Return [X, Y] of the center of cell containing provided text 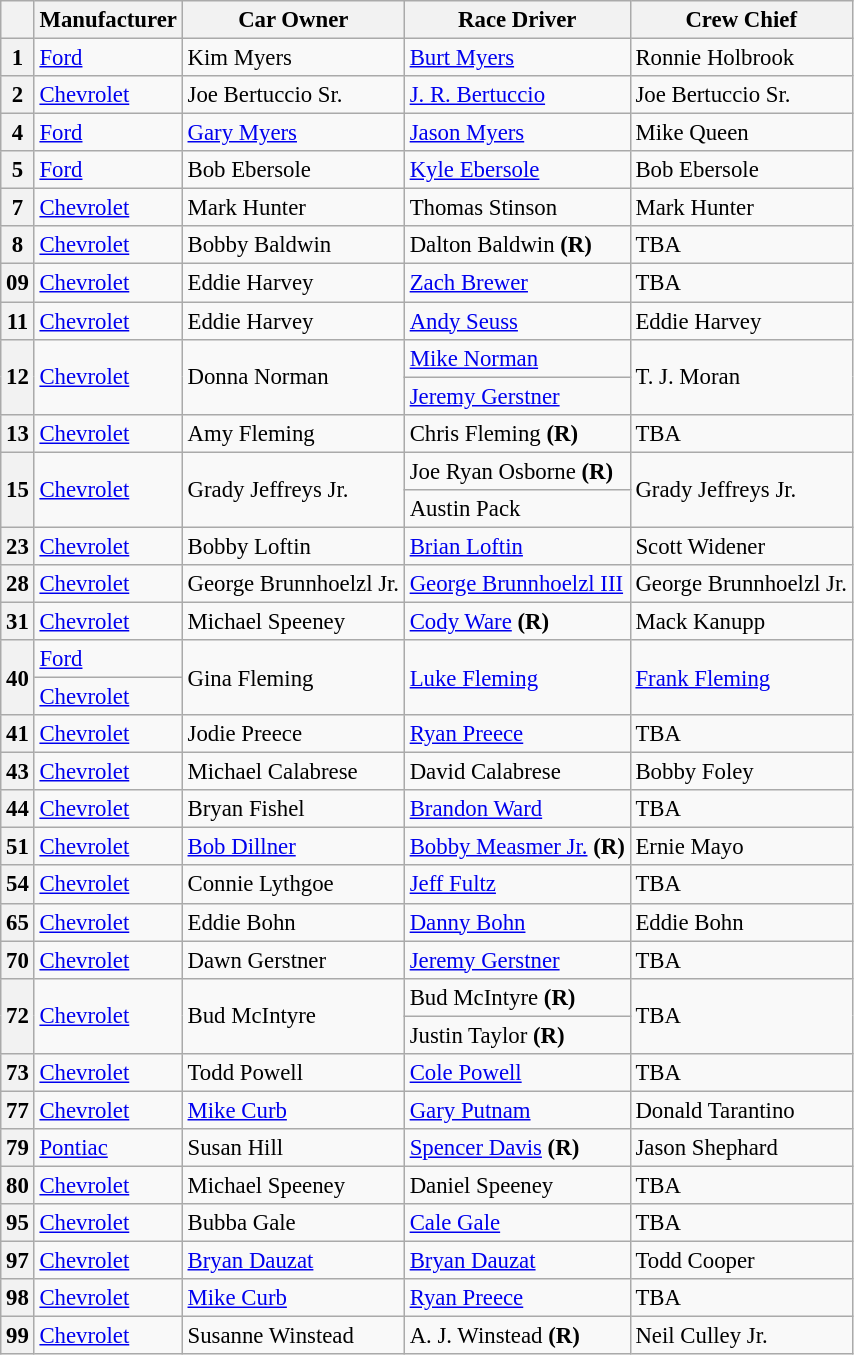
Bud McIntyre (R) [517, 997]
Michael Calabrese [293, 772]
Susanne Winstead [293, 1336]
54 [18, 885]
Bubba Gale [293, 1223]
2 [18, 95]
65 [18, 922]
Jason Myers [517, 133]
7 [18, 208]
Bryan Fishel [293, 809]
99 [18, 1336]
T. J. Moran [741, 376]
Austin Pack [517, 509]
Kyle Ebersole [517, 170]
Spencer Davis (R) [517, 1148]
Luke Fleming [517, 678]
Car Owner [293, 20]
Dalton Baldwin (R) [517, 245]
80 [18, 1185]
15 [18, 490]
George Brunnhoelzl III [517, 584]
8 [18, 245]
Bud McIntyre [293, 1016]
Brandon Ward [517, 809]
Todd Cooper [741, 1261]
Danny Bohn [517, 922]
41 [18, 734]
Ernie Mayo [741, 847]
Scott Widener [741, 546]
Dawn Gerstner [293, 960]
11 [18, 321]
51 [18, 847]
Crew Chief [741, 20]
95 [18, 1223]
Mike Norman [517, 358]
Frank Fleming [741, 678]
09 [18, 283]
J. R. Bertuccio [517, 95]
Gary Myers [293, 133]
70 [18, 960]
Zach Brewer [517, 283]
A. J. Winstead (R) [517, 1336]
Daniel Speeney [517, 1185]
Thomas Stinson [517, 208]
Jason Shephard [741, 1148]
Kim Myers [293, 58]
Bobby Baldwin [293, 245]
Donald Tarantino [741, 1110]
Cale Gale [517, 1223]
Jodie Preece [293, 734]
Bob Dillner [293, 847]
Cole Powell [517, 1073]
Burt Myers [517, 58]
97 [18, 1261]
Cody Ware (R) [517, 621]
5 [18, 170]
Gary Putnam [517, 1110]
13 [18, 433]
44 [18, 809]
40 [18, 678]
Connie Lythgoe [293, 885]
77 [18, 1110]
Pontiac [108, 1148]
Donna Norman [293, 376]
Chris Fleming (R) [517, 433]
Joe Ryan Osborne (R) [517, 471]
Brian Loftin [517, 546]
Gina Fleming [293, 678]
Jeff Fultz [517, 885]
Mike Queen [741, 133]
43 [18, 772]
4 [18, 133]
Susan Hill [293, 1148]
David Calabrese [517, 772]
1 [18, 58]
Mack Kanupp [741, 621]
Andy Seuss [517, 321]
28 [18, 584]
Race Driver [517, 20]
23 [18, 546]
Amy Fleming [293, 433]
Manufacturer [108, 20]
Justin Taylor (R) [517, 1035]
Neil Culley Jr. [741, 1336]
79 [18, 1148]
72 [18, 1016]
Bobby Loftin [293, 546]
Ronnie Holbrook [741, 58]
73 [18, 1073]
12 [18, 376]
Bobby Measmer Jr. (R) [517, 847]
31 [18, 621]
98 [18, 1298]
Bobby Foley [741, 772]
Todd Powell [293, 1073]
